Pinpoint the cell where the given text exists, returning its (x, y) midpoint coordinate. 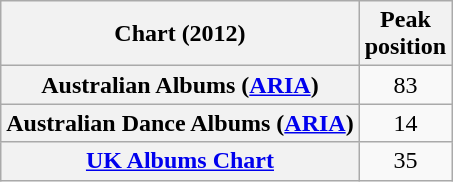
Chart (2012) (180, 34)
Peakposition (405, 34)
83 (405, 85)
35 (405, 161)
Australian Dance Albums (ARIA) (180, 123)
Australian Albums (ARIA) (180, 85)
UK Albums Chart (180, 161)
14 (405, 123)
